Search for the cell housing the specified text and yield its [X, Y] center coordinate. 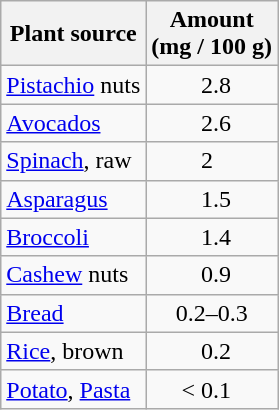
.5 [245, 199]
Cashew nuts [74, 275]
.4 [245, 237]
Broccoli [74, 237]
Amount (mg / 100 g) [212, 34]
.1 [245, 389]
.6 [245, 123]
0.2–0.3 [212, 313]
Bread [74, 313]
Avocados [74, 123]
.2 [245, 351]
Potato, Pasta [74, 389]
< 0 [180, 389]
.8 [245, 85]
Spinach, raw [74, 161]
Pistachio nuts [74, 85]
Plant source [74, 34]
Asparagus [74, 199]
.9 [245, 275]
Rice, brown [74, 351]
